For the text-containing cell, return its midpoint in (X, Y) coordinate format. 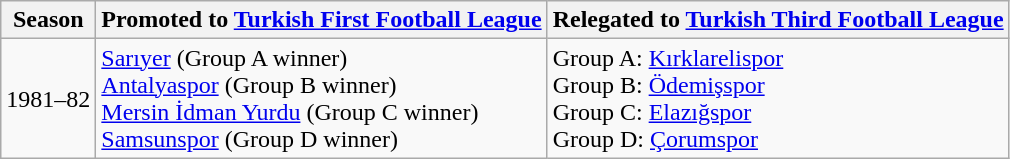
Group A: KırklarelisporGroup B: ÖdemişsporGroup C: ElazığsporGroup D: Çorumspor (778, 98)
Relegated to Turkish Third Football League (778, 20)
Sarıyer (Group A winner)Antalyaspor (Group B winner)Mersin İdman Yurdu (Group C winner)Samsunspor (Group D winner) (322, 98)
1981–82 (48, 98)
Season (48, 20)
Promoted to Turkish First Football League (322, 20)
